Find where the given text appears and provide that cell's center as [x, y] coordinate. 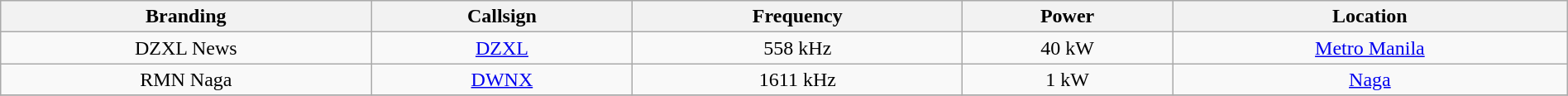
1611 kHz [797, 79]
Location [1370, 17]
40 kW [1068, 48]
558 kHz [797, 48]
DWNX [502, 79]
Power [1068, 17]
Frequency [797, 17]
1 kW [1068, 79]
Naga [1370, 79]
Metro Manila [1370, 48]
RMN Naga [186, 79]
Callsign [502, 17]
DZXL [502, 48]
Branding [186, 17]
DZXL News [186, 48]
